Find where the given text appears and provide that cell's center as (X, Y) coordinate. 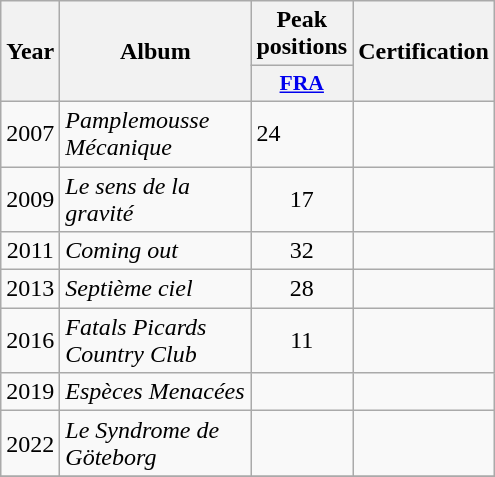
2011 (30, 251)
Pamplemousse Mécanique (156, 134)
Album (156, 52)
28 (302, 289)
17 (302, 198)
2009 (30, 198)
Peak positions (302, 34)
Coming out (156, 251)
24 (302, 134)
2016 (30, 340)
Espèces Menacées (156, 392)
Certification (424, 52)
2013 (30, 289)
Septième ciel (156, 289)
2019 (30, 392)
2007 (30, 134)
Le sens de la gravité (156, 198)
FRA (302, 84)
Fatals Picards Country Club (156, 340)
11 (302, 340)
Le Syndrome de Göteborg (156, 444)
32 (302, 251)
Year (30, 52)
2022 (30, 444)
